Provide the (x, y) coordinate of the cell's center where the given text is located.  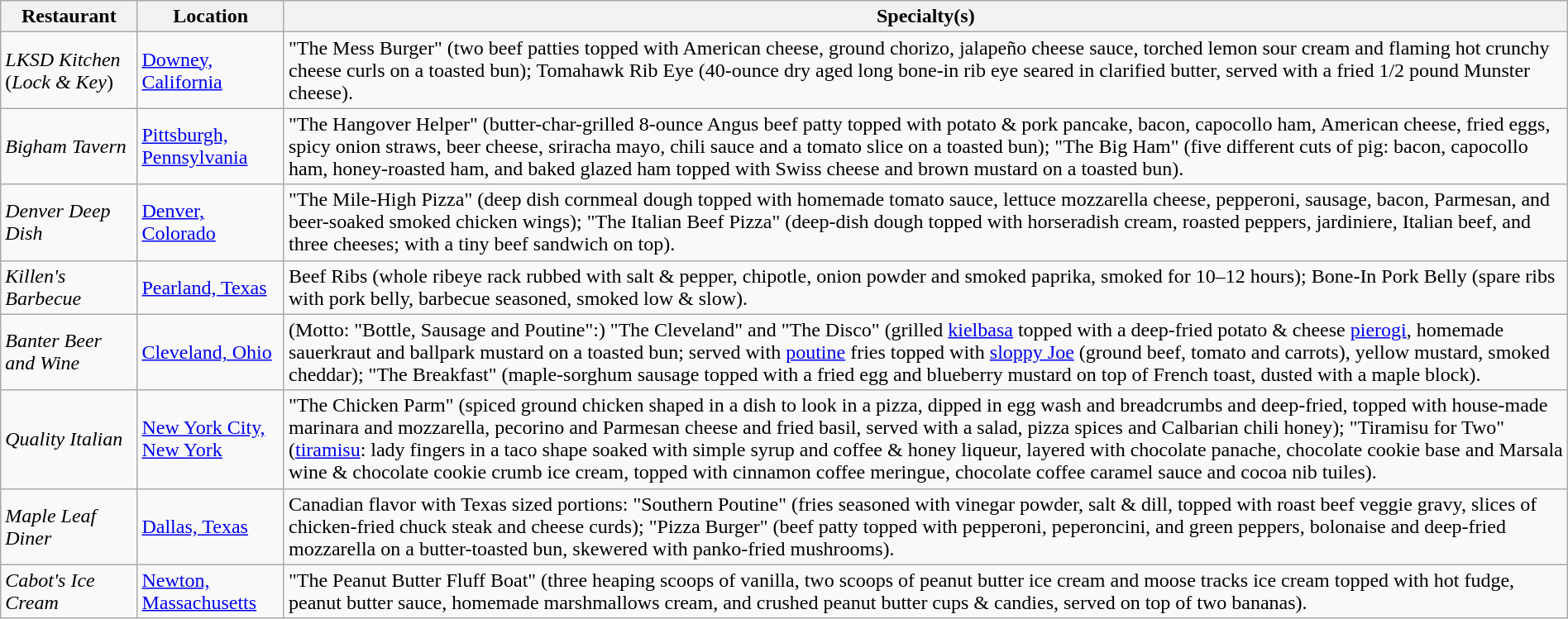
Killen's Barbecue (69, 288)
Cleveland, Ohio (211, 352)
Newton, Massachusetts (211, 592)
Pearland, Texas (211, 288)
Denver, Colorado (211, 222)
Banter Beer and Wine (69, 352)
Quality Italian (69, 440)
Location (211, 17)
New York City, New York (211, 440)
Restaurant (69, 17)
Bigham Tavern (69, 146)
Denver Deep Dish (69, 222)
Dallas, Texas (211, 526)
Downey, California (211, 70)
LKSD Kitchen (Lock & Key) (69, 70)
Specialty(s) (925, 17)
Maple Leaf Diner (69, 526)
Cabot's Ice Cream (69, 592)
Pittsburgh, Pennsylvania (211, 146)
